Extract the [x, y] coordinate from the center of the cell holding the provided text.  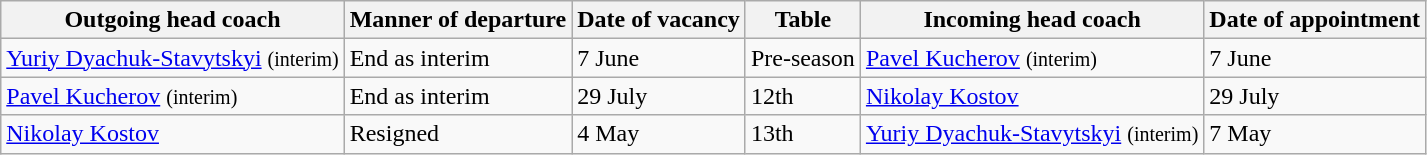
Incoming head coach [1032, 20]
Resigned [458, 134]
Manner of departure [458, 20]
4 May [659, 134]
13th [802, 134]
12th [802, 96]
Outgoing head coach [172, 20]
Pre-season [802, 58]
Date of appointment [1315, 20]
7 May [1315, 134]
Table [802, 20]
Date of vacancy [659, 20]
